Identify which cell holds the provided text, then report its (X, Y) central coordinate. 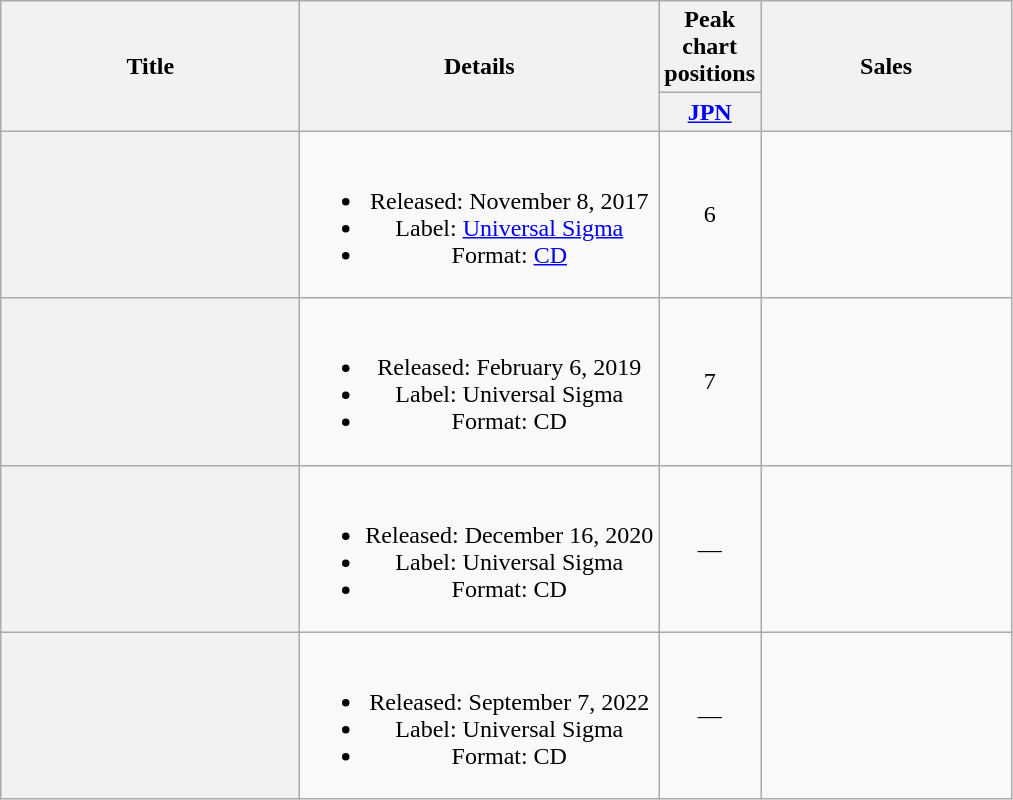
Title (150, 66)
Peak chart positions (710, 47)
JPN (710, 112)
7 (710, 382)
Sales (886, 66)
6 (710, 214)
Released: December 16, 2020Label: Universal SigmaFormat: CD (480, 548)
Released: February 6, 2019Label: Universal SigmaFormat: CD (480, 382)
Released: November 8, 2017Label: Universal SigmaFormat: CD (480, 214)
Details (480, 66)
Released: September 7, 2022Label: Universal SigmaFormat: CD (480, 716)
